Determine the [X, Y] coordinate at the center of the cell enclosing the given text.  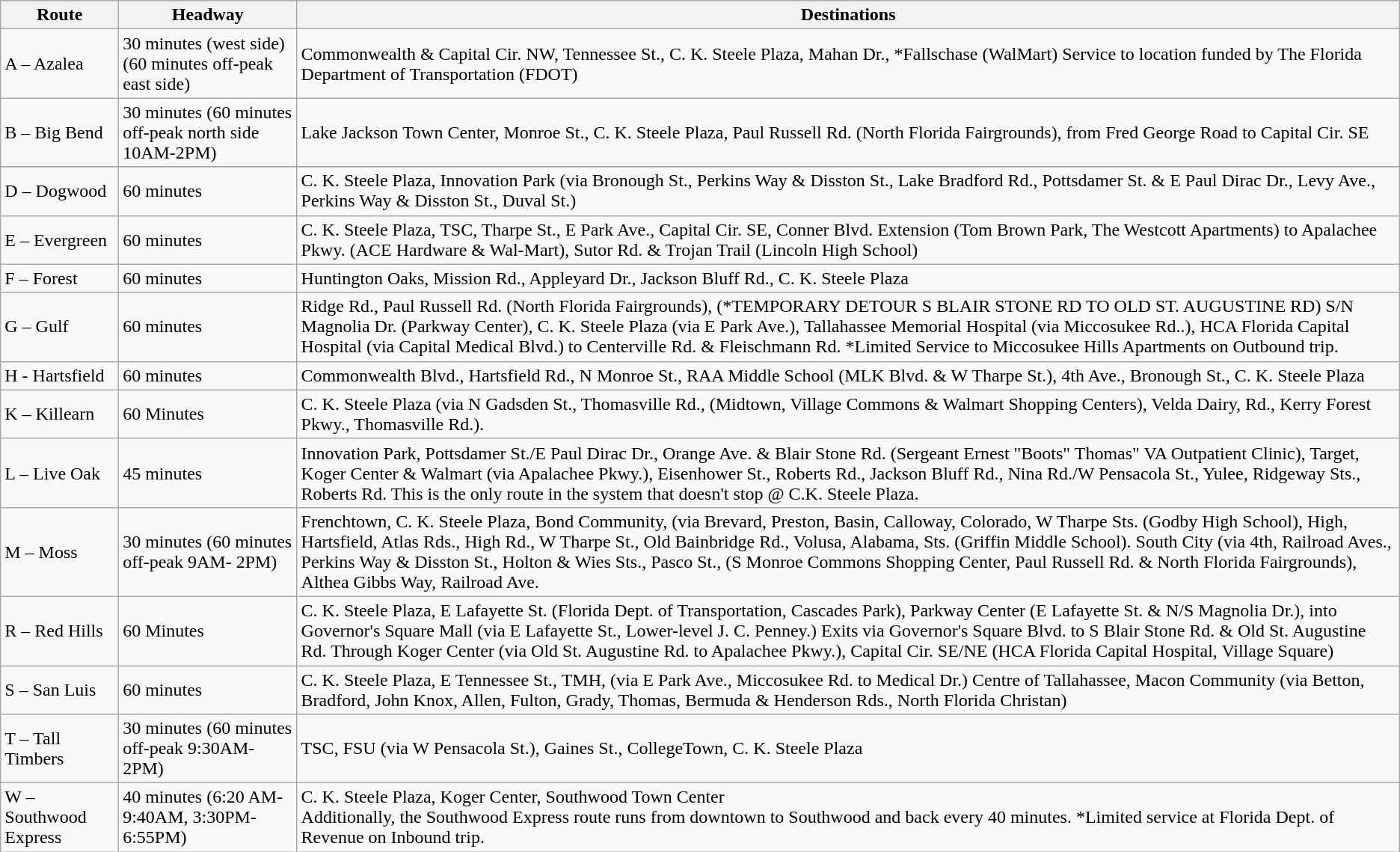
TSC, FSU (via W Pensacola St.), Gaines St., CollegeTown, C. K. Steele Plaza [848, 749]
30 minutes (west side) (60 minutes off-peak east side) [208, 64]
Huntington Oaks, Mission Rd., Appleyard Dr., Jackson Bluff Rd., C. K. Steele Plaza [848, 278]
Destinations [848, 15]
30 minutes (60 minutes off-peak 9:30AM-2PM) [208, 749]
B – Big Bend [60, 132]
F – Forest [60, 278]
D – Dogwood [60, 191]
Lake Jackson Town Center, Monroe St., C. K. Steele Plaza, Paul Russell Rd. (North Florida Fairgrounds), from Fred George Road to Capital Cir. SE [848, 132]
K – Killearn [60, 414]
S – San Luis [60, 690]
L – Live Oak [60, 473]
M – Moss [60, 552]
Commonwealth Blvd., Hartsfield Rd., N Monroe St., RAA Middle School (MLK Blvd. & W Tharpe St.), 4th Ave., Bronough St., C. K. Steele Plaza [848, 376]
H - Hartsfield [60, 376]
40 minutes (6:20 AM-9:40AM, 3:30PM-6:55PM) [208, 818]
Route [60, 15]
A – Azalea [60, 64]
E – Evergreen [60, 239]
45 minutes [208, 473]
30 minutes (60 minutes off-peak north side 10AM-2PM) [208, 132]
R – Red Hills [60, 631]
G – Gulf [60, 327]
W – Southwood Express [60, 818]
T – Tall Timbers [60, 749]
Headway [208, 15]
30 minutes (60 minutes off-peak 9AM- 2PM) [208, 552]
